Identify which cell holds the provided text, then report its (x, y) central coordinate. 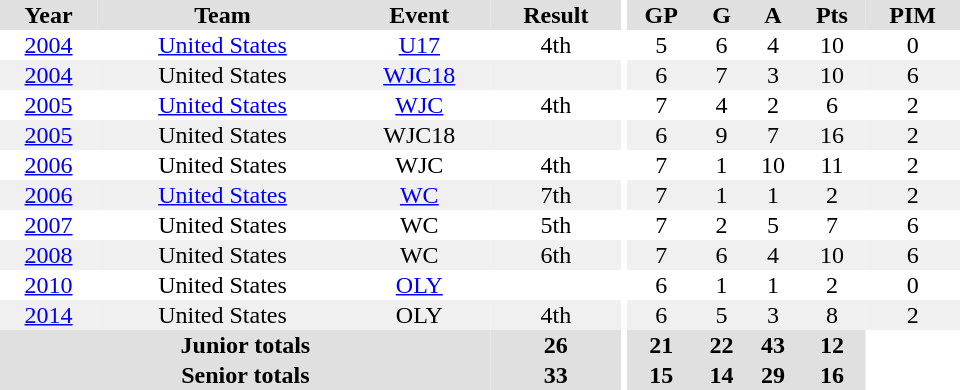
2007 (48, 225)
PIM (912, 15)
15 (662, 375)
Year (48, 15)
33 (556, 375)
14 (722, 375)
2010 (48, 285)
Senior totals (246, 375)
21 (662, 345)
6th (556, 255)
8 (832, 315)
2014 (48, 315)
Pts (832, 15)
A (772, 15)
7th (556, 195)
Event (420, 15)
G (722, 15)
9 (722, 135)
43 (772, 345)
12 (832, 345)
5th (556, 225)
2008 (48, 255)
29 (772, 375)
U17 (420, 45)
11 (832, 165)
22 (722, 345)
GP (662, 15)
26 (556, 345)
Result (556, 15)
Junior totals (246, 345)
Team (222, 15)
